Determine the [x, y] coordinate at the center of the cell enclosing the given text.  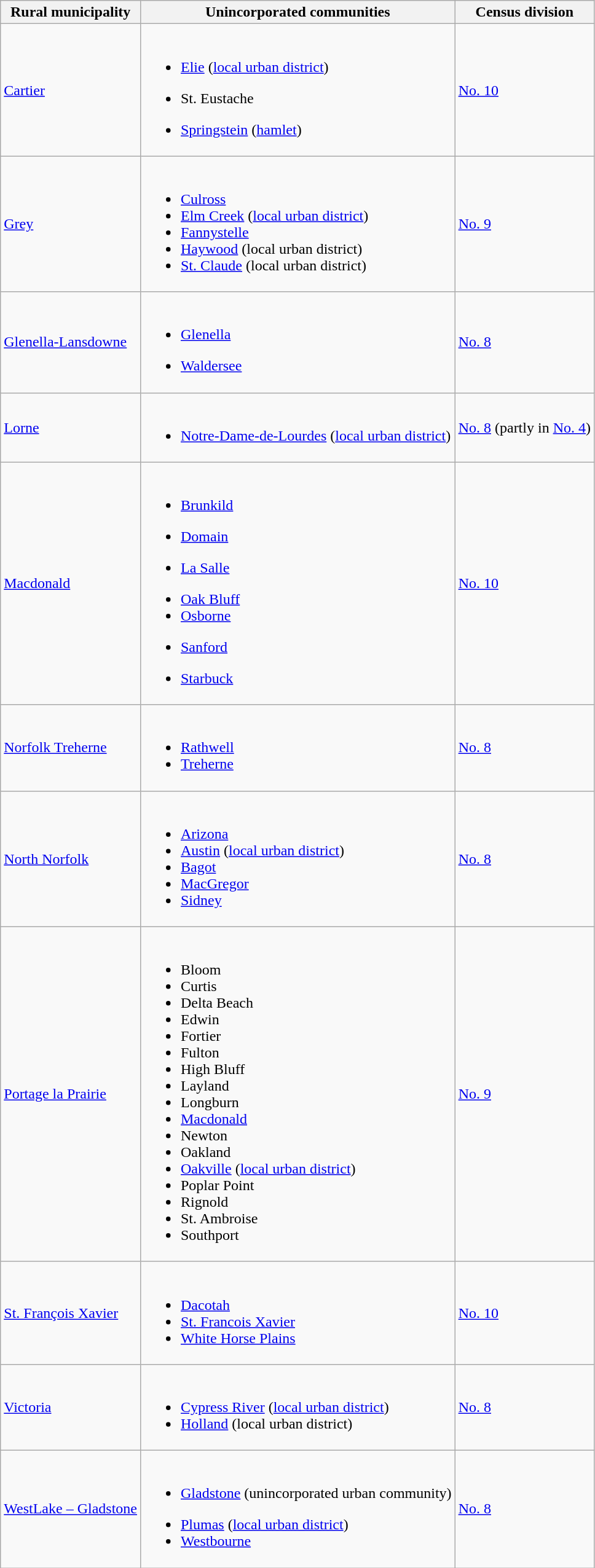
GlenellaWaldersee [297, 342]
Macdonald [71, 584]
Lorne [71, 428]
WestLake – Gladstone [71, 1509]
North Norfolk [71, 859]
Census division [524, 12]
Gladstone (unincorporated urban community)Plumas (local urban district)Westbourne [297, 1509]
Portage la Prairie [71, 1094]
DacotahSt. Francois XavierWhite Horse Plains [297, 1312]
ArizonaAustin (local urban district)BagotMacGregorSidney [297, 859]
Unincorporated communities [297, 12]
Norfolk Treherne [71, 748]
Notre-Dame-de-Lourdes (local urban district) [297, 428]
RathwellTreherne [297, 748]
Glenella-Lansdowne [71, 342]
St. François Xavier [71, 1312]
CulrossElm Creek (local urban district)FannystelleHaywood (local urban district)St. Claude (local urban district) [297, 224]
Grey [71, 224]
BrunkildDomainLa SalleOak BluffOsborneSanfordStarbuck [297, 584]
Victoria [71, 1407]
Elie (local urban district)St. EustacheSpringstein (hamlet) [297, 90]
Cypress River (local urban district)Holland (local urban district) [297, 1407]
Rural municipality [71, 12]
No. 8 (partly in No. 4) [524, 428]
Cartier [71, 90]
